From the cell containing the given text, extract its center point as [x, y] coordinate. 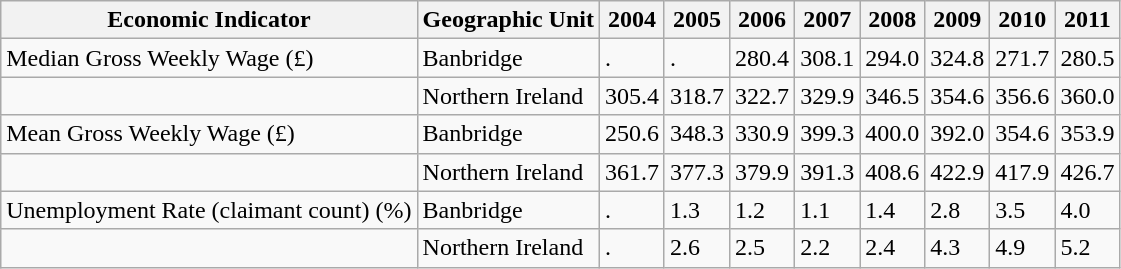
1.1 [828, 210]
280.4 [762, 58]
408.6 [892, 172]
400.0 [892, 134]
2.6 [696, 248]
392.0 [958, 134]
1.3 [696, 210]
1.4 [892, 210]
329.9 [828, 96]
391.3 [828, 172]
271.7 [1022, 58]
346.5 [892, 96]
2008 [892, 20]
4.9 [1022, 248]
Unemployment Rate (claimant count) (%) [209, 210]
318.7 [696, 96]
426.7 [1088, 172]
361.7 [632, 172]
2004 [632, 20]
2007 [828, 20]
330.9 [762, 134]
Economic Indicator [209, 20]
356.6 [1022, 96]
2010 [1022, 20]
2.5 [762, 248]
2011 [1088, 20]
2006 [762, 20]
308.1 [828, 58]
348.3 [696, 134]
4.0 [1088, 210]
4.3 [958, 248]
2005 [696, 20]
250.6 [632, 134]
5.2 [1088, 248]
2009 [958, 20]
422.9 [958, 172]
294.0 [892, 58]
2.2 [828, 248]
353.9 [1088, 134]
417.9 [1022, 172]
377.3 [696, 172]
2.4 [892, 248]
360.0 [1088, 96]
Median Gross Weekly Wage (£) [209, 58]
379.9 [762, 172]
399.3 [828, 134]
2.8 [958, 210]
322.7 [762, 96]
Mean Gross Weekly Wage (£) [209, 134]
1.2 [762, 210]
280.5 [1088, 58]
324.8 [958, 58]
305.4 [632, 96]
3.5 [1022, 210]
Geographic Unit [508, 20]
